From the cell containing the given text, extract its center point as [X, Y] coordinate. 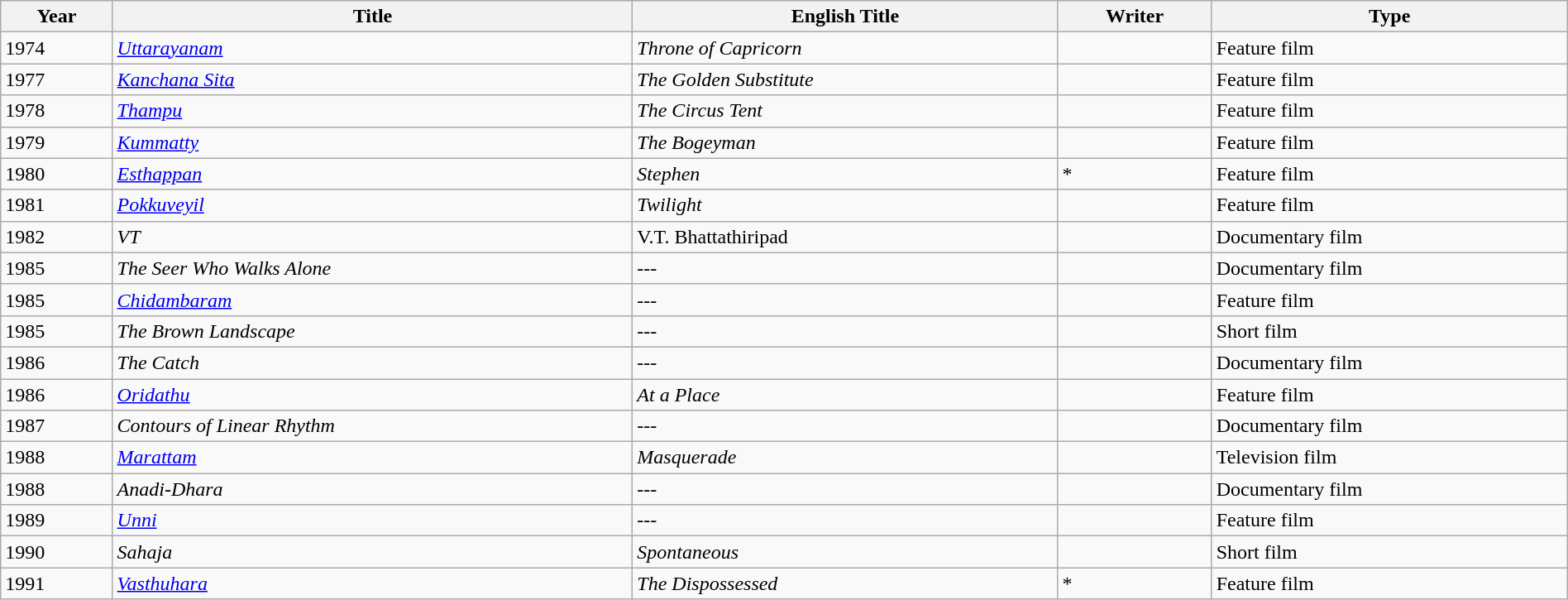
1990 [56, 552]
1987 [56, 426]
At a Place [845, 395]
VT [372, 237]
The Dispossessed [845, 583]
Masquerade [845, 458]
Stephen [845, 174]
Unni [372, 521]
Writer [1135, 17]
1981 [56, 205]
The Circus Tent [845, 111]
Television film [1389, 458]
Pokkuveyil [372, 205]
1978 [56, 111]
1982 [56, 237]
The Catch [372, 362]
Marattam [372, 458]
Chidambaram [372, 300]
Title [372, 17]
Type [1389, 17]
Kummatty [372, 142]
Twilight [845, 205]
The Seer Who Walks Alone [372, 268]
The Brown Landscape [372, 331]
Anadi-Dhara [372, 489]
Year [56, 17]
1974 [56, 48]
Oridathu [372, 395]
English Title [845, 17]
Esthappan [372, 174]
V.T. Bhattathiripad [845, 237]
Throne of Capricorn [845, 48]
Sahaja [372, 552]
1977 [56, 79]
Uttarayanam [372, 48]
1989 [56, 521]
The Bogeyman [845, 142]
1980 [56, 174]
1991 [56, 583]
Spontaneous [845, 552]
The Golden Substitute [845, 79]
Kanchana Sita [372, 79]
Contours of Linear Rhythm [372, 426]
Vasthuhara [372, 583]
Thampu [372, 111]
1979 [56, 142]
